Find where the given text appears and provide that cell's center as (X, Y) coordinate. 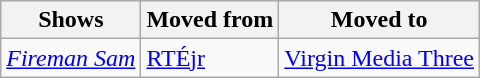
Shows (71, 20)
Virgin Media Three (380, 58)
Moved from (210, 20)
RTÉjr (210, 58)
Moved to (380, 20)
Fireman Sam (71, 58)
